Scan for the cell matching the given text and deliver its [x, y] coordinate at center. 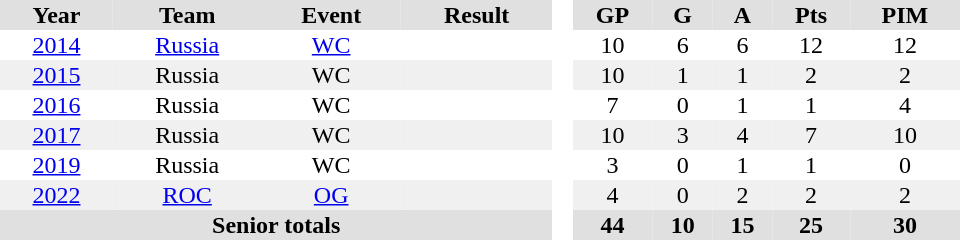
2014 [56, 45]
15 [743, 225]
2015 [56, 75]
2019 [56, 165]
OG [331, 195]
GP [612, 15]
44 [612, 225]
2016 [56, 105]
30 [905, 225]
PIM [905, 15]
2022 [56, 195]
25 [811, 225]
Year [56, 15]
Team [187, 15]
A [743, 15]
Pts [811, 15]
G [683, 15]
Event [331, 15]
ROC [187, 195]
Result [476, 15]
Senior totals [276, 225]
2017 [56, 135]
